Determine the (x, y) coordinate at the center of the cell enclosing the given text.  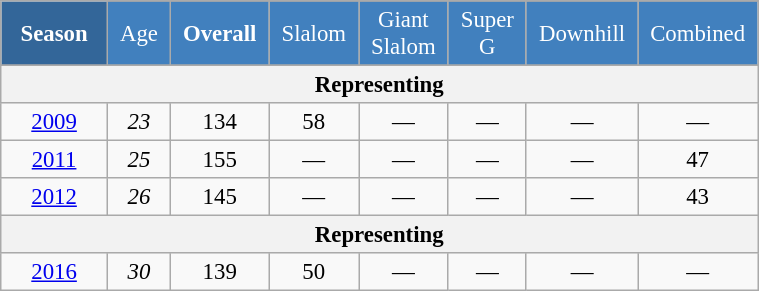
2009 (54, 122)
Season (54, 34)
GiantSlalom (404, 34)
Combined (698, 34)
2011 (54, 160)
26 (138, 197)
Slalom (314, 34)
134 (219, 122)
2012 (54, 197)
145 (219, 197)
Overall (219, 34)
47 (698, 160)
43 (698, 197)
25 (138, 160)
Age (138, 34)
Super G (487, 34)
23 (138, 122)
155 (219, 160)
58 (314, 122)
Downhill (582, 34)
